Identify which cell holds the provided text, then report its [X, Y] central coordinate. 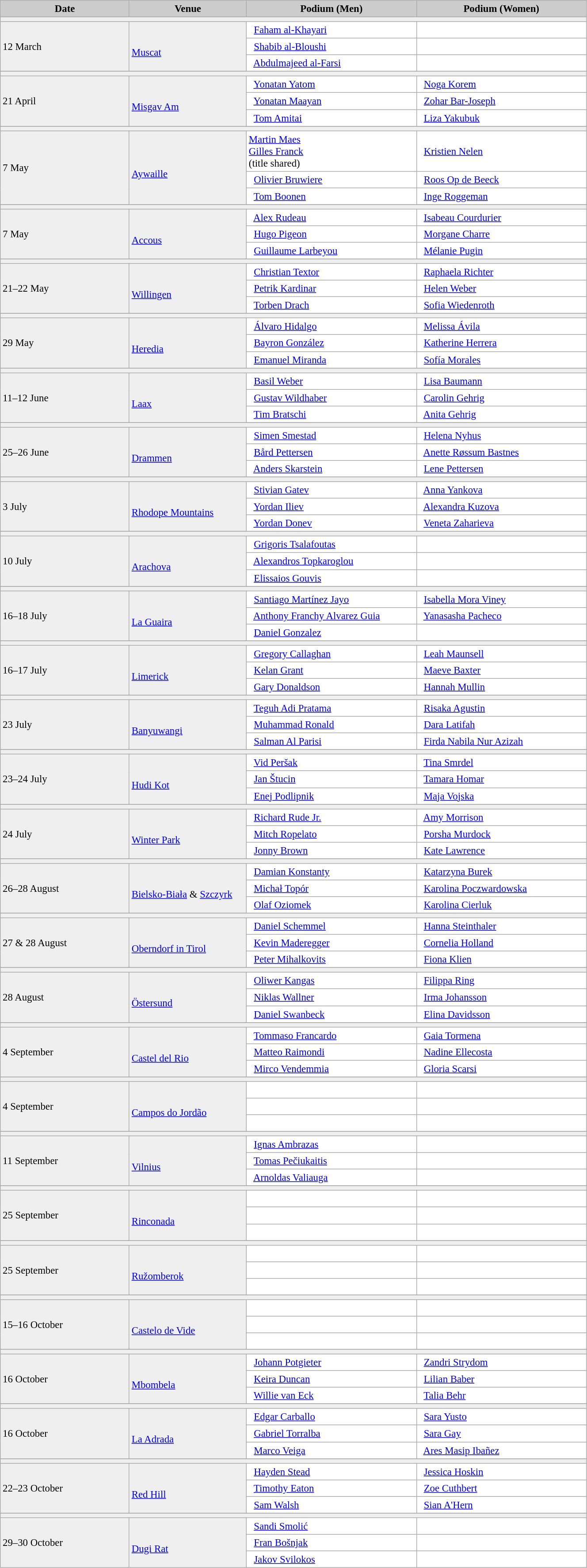
Damian Konstanty [332, 872]
Leah Maunsell [501, 654]
Accous [187, 234]
Daniel Gonzalez [332, 632]
Podium (Men) [332, 9]
Kevin Maderegger [332, 943]
Mélanie Pugin [501, 251]
Aywaille [187, 168]
Daniel Swanbeck [332, 1014]
Campos do Jordão [187, 1107]
23–24 July [65, 780]
Morgane Charre [501, 234]
Castel del Rio [187, 1052]
Salman Al Parisi [332, 742]
Arnoldas Valiauga [332, 1178]
Gabriel Torralba [332, 1434]
Arachova [187, 561]
Yordan Donev [332, 523]
Lene Pettersen [501, 469]
Olaf Oziomek [332, 905]
La Guaira [187, 616]
Maja Vojska [501, 796]
Gustav Wildhaber [332, 398]
Johann Potgieter [332, 1362]
Mitch Ropelato [332, 834]
La Adrada [187, 1434]
Liza Yakubuk [501, 118]
28 August [65, 997]
Jessica Hoskin [501, 1472]
Östersund [187, 997]
26–28 August [65, 888]
Sofia Wiedenroth [501, 305]
Yordan Iliev [332, 507]
Matteo Raimondi [332, 1052]
25–26 June [65, 453]
Muscat [187, 47]
16–18 July [65, 616]
Sofía Morales [501, 360]
Helena Nyhus [501, 436]
Oberndorf in Tirol [187, 943]
Alex Rudeau [332, 217]
Petrik Kardinar [332, 289]
Stivian Gatev [332, 490]
Timothy Eaton [332, 1488]
Willingen [187, 289]
Alexandra Kuzova [501, 507]
Venue [187, 9]
Dugi Rat [187, 1542]
Gloria Scarsi [501, 1069]
Willie van Eck [332, 1396]
Shabib al-Bloushi [332, 47]
Melissa Ávila [501, 327]
Olivier Bruwiere [332, 179]
Sandi Smolić [332, 1526]
Richard Rude Jr. [332, 817]
Christian Textor [332, 272]
Katarzyna Burek [501, 872]
Mbombela [187, 1379]
Sara Gay [501, 1434]
Red Hill [187, 1488]
Tamara Homar [501, 780]
Tommaso Francardo [332, 1035]
Karolina Poczwardowska [501, 888]
Inge Roggeman [501, 196]
Santiago Martínez Jayo [332, 599]
Daniel Schemmel [332, 926]
Elissaios Gouvis [332, 578]
Lisa Baumann [501, 381]
Guillaume Larbeyou [332, 251]
Dara Latifah [501, 725]
Tomas Pečiukaitis [332, 1161]
Niklas Wallner [332, 997]
Sam Walsh [332, 1505]
Roos Op de Beeck [501, 179]
Carolin Gehrig [501, 398]
Hudi Kot [187, 780]
Karolina Cierluk [501, 905]
Hayden Stead [332, 1472]
21 April [65, 101]
Martin Maes Gilles Franck (title shared) [332, 151]
Filippa Ring [501, 981]
Ignas Ambrazas [332, 1145]
Marco Veiga [332, 1450]
Tom Boonen [332, 196]
Tom Amitai [332, 118]
Fran Bošnjak [332, 1543]
Hanna Steinthaler [501, 926]
Veneta Zaharieva [501, 523]
Basil Weber [332, 381]
Elina Davidsson [501, 1014]
27 & 28 August [65, 943]
Peter Mihalkovits [332, 959]
Yanasasha Pacheco [501, 616]
Jan Štucin [332, 780]
Teguh Adi Pratama [332, 708]
Grigoris Tsalafoutas [332, 545]
Anna Yankova [501, 490]
Faham al-Khayari [332, 30]
Anders Skarstein [332, 469]
Vilnius [187, 1161]
Limerick [187, 670]
Zohar Bar-Joseph [501, 101]
Misgav Am [187, 101]
Hannah Mullin [501, 687]
Enej Podlipnik [332, 796]
Winter Park [187, 833]
Emanuel Miranda [332, 360]
Castelo de Vide [187, 1325]
Oliwer Kangas [332, 981]
Yonatan Yatom [332, 84]
Kate Lawrence [501, 851]
Gregory Callaghan [332, 654]
Banyuwangi [187, 725]
Maeve Baxter [501, 670]
Date [65, 9]
Muhammad Ronald [332, 725]
Tina Smrdel [501, 763]
Laax [187, 398]
Isabeau Courdurier [501, 217]
Porsha Murdock [501, 834]
Raphaela Richter [501, 272]
Nadine Ellecosta [501, 1052]
29 May [65, 343]
Gaia Tormena [501, 1035]
Simen Smestad [332, 436]
Bård Pettersen [332, 452]
Edgar Carballo [332, 1417]
Risaka Agustin [501, 708]
Gary Donaldson [332, 687]
Sian A'Hern [501, 1505]
Bielsko-Biała & Szczyrk [187, 888]
Ružomberok [187, 1270]
Cornelia Holland [501, 943]
Kelan Grant [332, 670]
11–12 June [65, 398]
Heredia [187, 343]
29–30 October [65, 1542]
Keira Duncan [332, 1379]
Jakov Svilokos [332, 1559]
Drammen [187, 453]
Abdulmajeed al-Farsi [332, 63]
Zandri Strydom [501, 1362]
21–22 May [65, 289]
16–17 July [65, 670]
3 July [65, 506]
Isabella Mora Viney [501, 599]
Tim Bratschi [332, 415]
11 September [65, 1161]
Lilian Baber [501, 1379]
Firda Nabila Nur Azizah [501, 742]
Alexandros Topkaroglou [332, 561]
Álvaro Hidalgo [332, 327]
Mirco Vendemmia [332, 1069]
Noga Korem [501, 84]
Ares Masip Ibañez [501, 1450]
Anette Røssum Bastnes [501, 452]
Bayron González [332, 343]
Torben Drach [332, 305]
Zoe Cuthbert [501, 1488]
Helen Weber [501, 289]
Amy Morrison [501, 817]
15–16 October [65, 1325]
Vid Peršak [332, 763]
12 March [65, 47]
Talia Behr [501, 1396]
Podium (Women) [501, 9]
Irma Johansson [501, 997]
23 July [65, 725]
Jonny Brown [332, 851]
Sara Yusto [501, 1417]
Michał Topór [332, 888]
Katherine Herrera [501, 343]
Hugo Pigeon [332, 234]
10 July [65, 561]
Fiona Klien [501, 959]
Rinconada [187, 1215]
22–23 October [65, 1488]
Yonatan Maayan [332, 101]
Anthony Franchy Alvarez Guia [332, 616]
Kristien Nelen [501, 151]
24 July [65, 833]
Anita Gehrig [501, 415]
Rhodope Mountains [187, 506]
